From the cell containing the given text, extract its center point as [X, Y] coordinate. 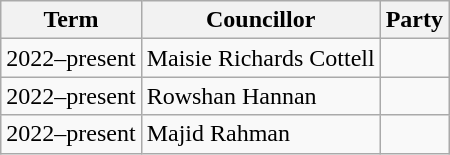
Majid Rahman [260, 134]
Party [414, 20]
Councillor [260, 20]
Rowshan Hannan [260, 96]
Maisie Richards Cottell [260, 58]
Term [71, 20]
